Search for the cell housing the specified text and yield its [x, y] center coordinate. 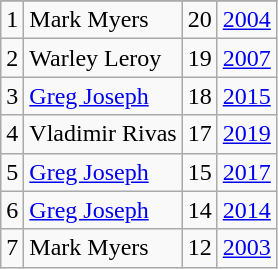
2017 [246, 172]
12 [200, 248]
2 [12, 58]
2007 [246, 58]
2014 [246, 210]
2015 [246, 96]
6 [12, 210]
14 [200, 210]
20 [200, 20]
18 [200, 96]
3 [12, 96]
19 [200, 58]
7 [12, 248]
Warley Leroy [103, 58]
15 [200, 172]
2019 [246, 134]
4 [12, 134]
2004 [246, 20]
2003 [246, 248]
1 [12, 20]
17 [200, 134]
Vladimir Rivas [103, 134]
5 [12, 172]
